Determine the [X, Y] coordinate at the center of the cell enclosing the given text.  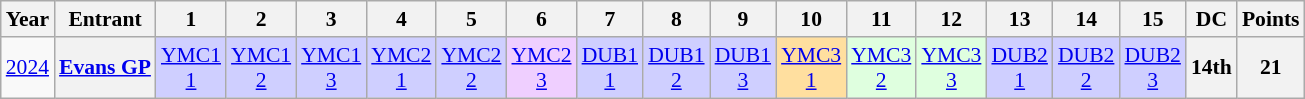
7 [610, 19]
YMC21 [401, 68]
2024 [28, 68]
2 [261, 19]
DUB11 [610, 68]
Year [28, 19]
YMC13 [331, 68]
Points [1271, 19]
DC [1212, 19]
14 [1086, 19]
DUB23 [1152, 68]
21 [1271, 68]
Evans GP [105, 68]
DUB12 [676, 68]
DUB21 [1020, 68]
YMC11 [191, 68]
4 [401, 19]
6 [541, 19]
YMC22 [471, 68]
14th [1212, 68]
9 [744, 19]
DUB22 [1086, 68]
DUB13 [744, 68]
YMC23 [541, 68]
8 [676, 19]
Entrant [105, 19]
5 [471, 19]
YMC12 [261, 68]
3 [331, 19]
12 [951, 19]
10 [811, 19]
YMC31 [811, 68]
1 [191, 19]
15 [1152, 19]
YMC33 [951, 68]
11 [881, 19]
13 [1020, 19]
YMC32 [881, 68]
